Locate the cell with the specified text and output its (x, y) center coordinate. 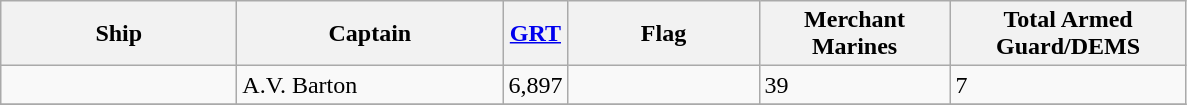
Captain (370, 34)
Merchant Marines (854, 34)
Flag (664, 34)
39 (854, 85)
6,897 (536, 85)
Ship (119, 34)
7 (1068, 85)
A.V. Barton (370, 85)
GRT (536, 34)
Total Armed Guard/DEMS (1068, 34)
